Identify which cell holds the provided text, then report its [X, Y] central coordinate. 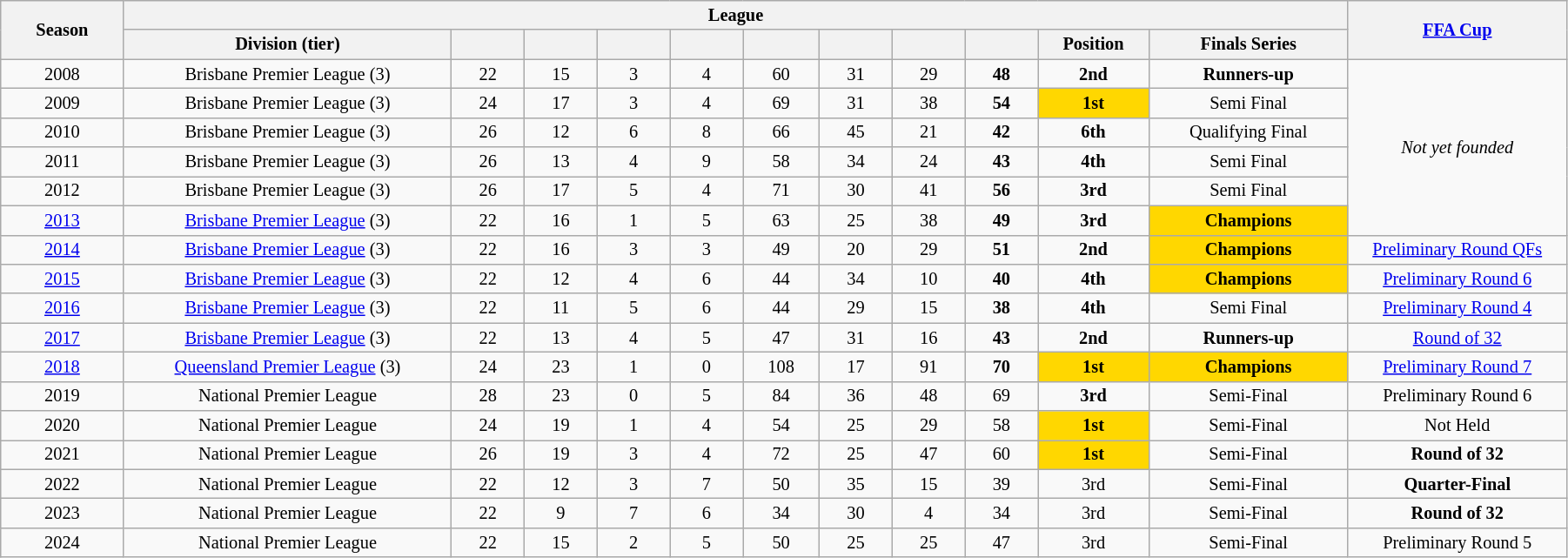
Position [1094, 44]
84 [781, 396]
Finals Series [1248, 44]
2016 [63, 308]
35 [856, 484]
2013 [63, 220]
Preliminary Round 4 [1457, 308]
2024 [63, 542]
Division (tier) [287, 44]
108 [781, 366]
21 [928, 132]
72 [781, 454]
Season [63, 30]
Preliminary Round 5 [1457, 542]
2010 [63, 132]
2023 [63, 513]
40 [1002, 279]
51 [1002, 250]
Quarter-Final [1457, 484]
91 [928, 366]
2014 [63, 250]
28 [488, 396]
2020 [63, 426]
FFA Cup [1457, 30]
2 [633, 542]
70 [1002, 366]
56 [1002, 191]
20 [856, 250]
6th [1094, 132]
2011 [63, 162]
Preliminary Round QFs [1457, 250]
2017 [63, 338]
2012 [63, 191]
71 [781, 191]
2009 [63, 103]
63 [781, 220]
11 [561, 308]
2021 [63, 454]
66 [781, 132]
41 [928, 191]
Not yet founded [1457, 147]
36 [856, 396]
Preliminary Round 7 [1457, 366]
2018 [63, 366]
2019 [63, 396]
2022 [63, 484]
45 [856, 132]
39 [1002, 484]
Not Held [1457, 426]
Queensland Premier League (3) [287, 366]
League [736, 15]
8 [707, 132]
2015 [63, 279]
2008 [63, 74]
10 [928, 279]
Qualifying Final [1248, 132]
42 [1002, 132]
